Extract the [x, y] coordinate from the center of the cell holding the provided text.  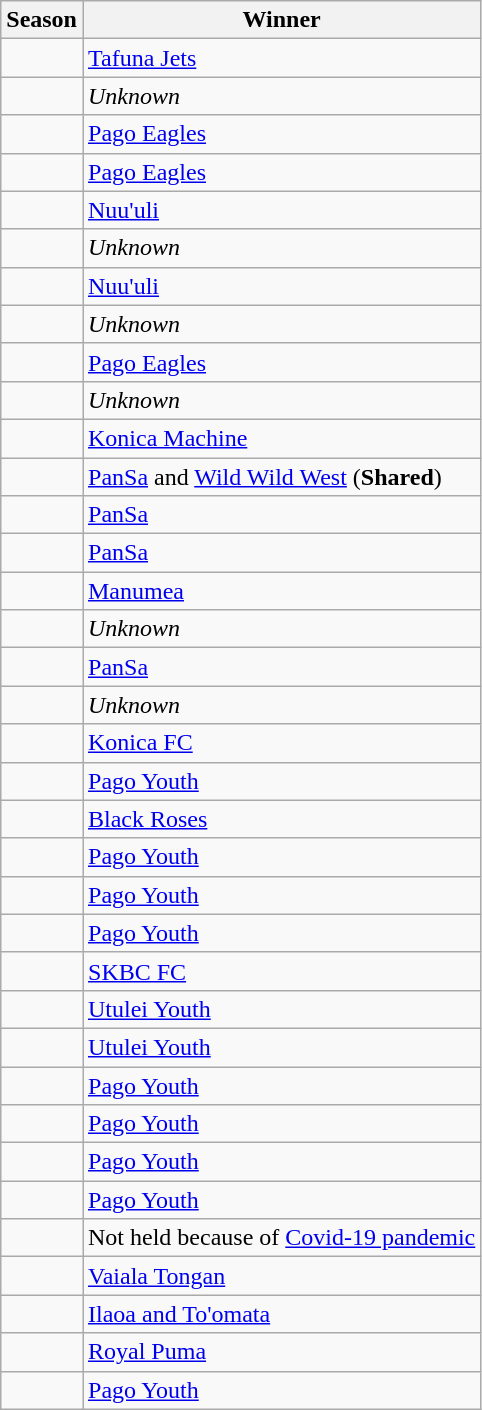
SKBC FC [281, 971]
PanSa and Wild Wild West (Shared) [281, 477]
Not held because of Covid-19 pandemic [281, 1238]
Konica Machine [281, 438]
Vaiala Tongan [281, 1276]
Season [42, 20]
Konica FC [281, 743]
Ilaoa and To'omata [281, 1314]
Tafuna Jets [281, 58]
Winner [281, 20]
Manumea [281, 591]
Royal Puma [281, 1352]
Black Roses [281, 819]
